Locate the cell with the specified text and output its (x, y) center coordinate. 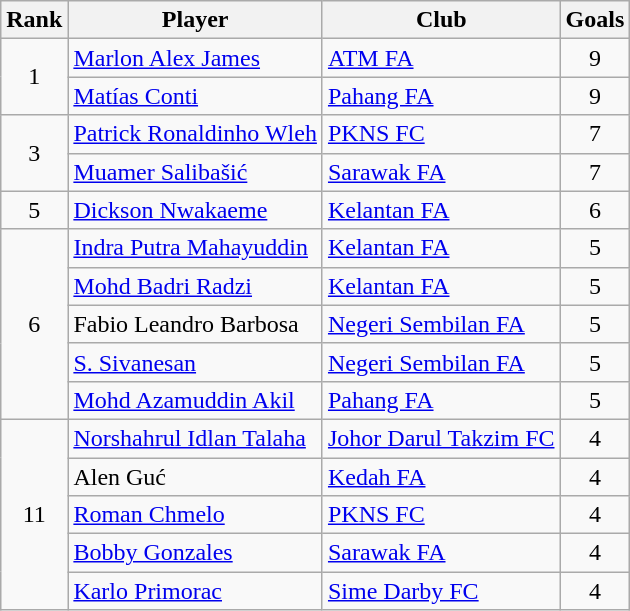
Dickson Nwakaeme (196, 210)
1 (34, 77)
S. Sivanesan (196, 362)
Kedah FA (441, 477)
Alen Guć (196, 477)
Indra Putra Mahayuddin (196, 248)
Goals (595, 20)
Rank (34, 20)
Player (196, 20)
Marlon Alex James (196, 58)
Karlo Primorac (196, 591)
Bobby Gonzales (196, 553)
Fabio Leandro Barbosa (196, 324)
Sime Darby FC (441, 591)
Muamer Salibašić (196, 172)
11 (34, 514)
Club (441, 20)
Norshahrul Idlan Talaha (196, 438)
Mohd Badri Radzi (196, 286)
Patrick Ronaldinho Wleh (196, 134)
Mohd Azamuddin Akil (196, 400)
3 (34, 153)
ATM FA (441, 58)
Johor Darul Takzim FC (441, 438)
Roman Chmelo (196, 515)
Matías Conti (196, 96)
